Determine the [x, y] coordinate at the center of the cell enclosing the given text.  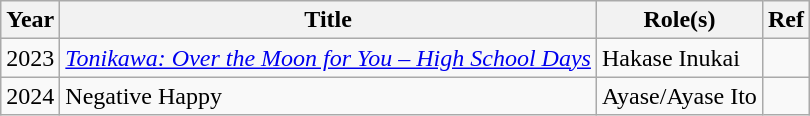
Ayase/Ayase Ito [679, 96]
2023 [30, 58]
Hakase Inukai [679, 58]
Ref [786, 20]
Negative Happy [328, 96]
Year [30, 20]
Title [328, 20]
Tonikawa: Over the Moon for You – High School Days [328, 58]
2024 [30, 96]
Role(s) [679, 20]
